From the cell containing the given text, extract its center point as (X, Y) coordinate. 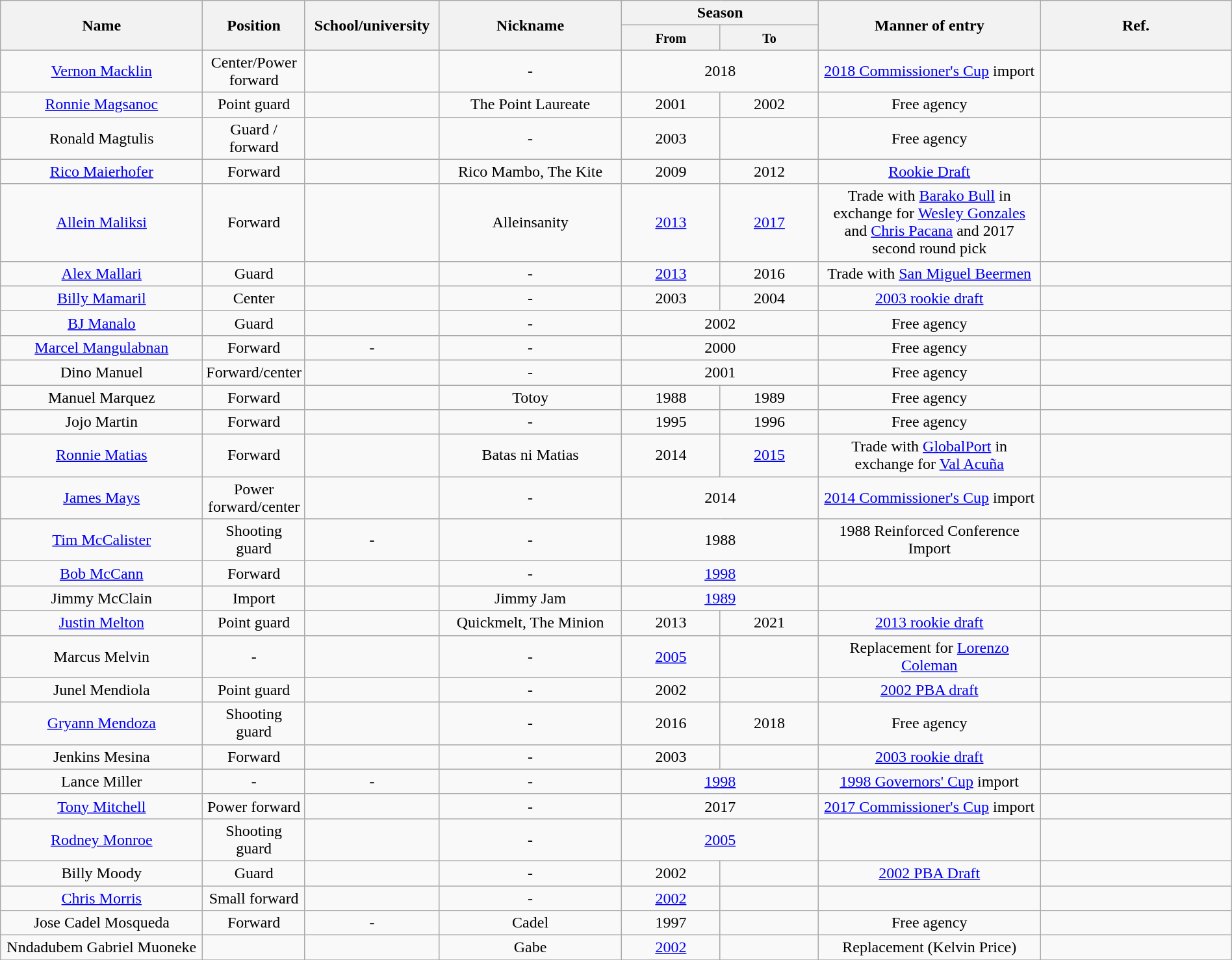
Replacement (Kelvin Price) (929, 948)
Name (101, 25)
Billy Mamaril (101, 298)
Ref. (1136, 25)
2017 Commissioner's Cup import (929, 806)
Import (254, 598)
Dino Manuel (101, 372)
Forward/center (254, 372)
From (671, 38)
Lance Miller (101, 781)
Junel Mendiola (101, 690)
1998 Governors' Cup import (929, 781)
Jojo Martin (101, 422)
2014 Commissioner's Cup import (929, 498)
To (769, 38)
Ronald Magtulis (101, 138)
Ronnie Magsanoc (101, 105)
2000 (720, 347)
The Point Laureate (530, 105)
1996 (769, 422)
1995 (671, 422)
Small forward (254, 898)
Nickname (530, 25)
Tony Mitchell (101, 806)
School/university (372, 25)
Rookie Draft (929, 171)
Ronnie Matias (101, 456)
1997 (671, 923)
Trade with San Miguel Beermen (929, 273)
Center/Power forward (254, 71)
James Mays (101, 498)
Bob McCann (101, 574)
2002 PBA Draft (929, 873)
Cadel (530, 923)
Alleinsanity (530, 222)
Totoy (530, 397)
Jimmy Jam (530, 598)
Rico Mambo, The Kite (530, 171)
Season (720, 13)
Batas ni Matias (530, 456)
Trade with Barako Bull in exchange for Wesley Gonzales and Chris Pacana and 2017 second round pick (929, 222)
Marcus Melvin (101, 656)
Gabe (530, 948)
2009 (671, 171)
2015 (769, 456)
Replacement for Lorenzo Coleman (929, 656)
1988 Reinforced Conference Import (929, 540)
Center (254, 298)
2002 PBA draft (929, 690)
Quickmelt, The Minion (530, 623)
Billy Moody (101, 873)
Marcel Mangulabnan (101, 347)
2004 (769, 298)
Vernon Macklin (101, 71)
Manuel Marquez (101, 397)
Manner of entry (929, 25)
Chris Morris (101, 898)
Tim McCalister (101, 540)
Justin Melton (101, 623)
Jimmy McClain (101, 598)
2021 (769, 623)
Power forward/center (254, 498)
Trade with GlobalPort in exchange for Val Acuña (929, 456)
Allein Maliksi (101, 222)
Jenkins Mesina (101, 757)
2012 (769, 171)
2013 rookie draft (929, 623)
BJ Manalo (101, 323)
Jose Cadel Mosqueda (101, 923)
Rico Maierhofer (101, 171)
Rodney Monroe (101, 839)
Alex Mallari (101, 273)
Nndadubem Gabriel Muoneke (101, 948)
Guard / forward (254, 138)
Gryann Mendoza (101, 724)
2018 Commissioner's Cup import (929, 71)
Power forward (254, 806)
Position (254, 25)
